For the text-containing cell, return its midpoint in [x, y] coordinate format. 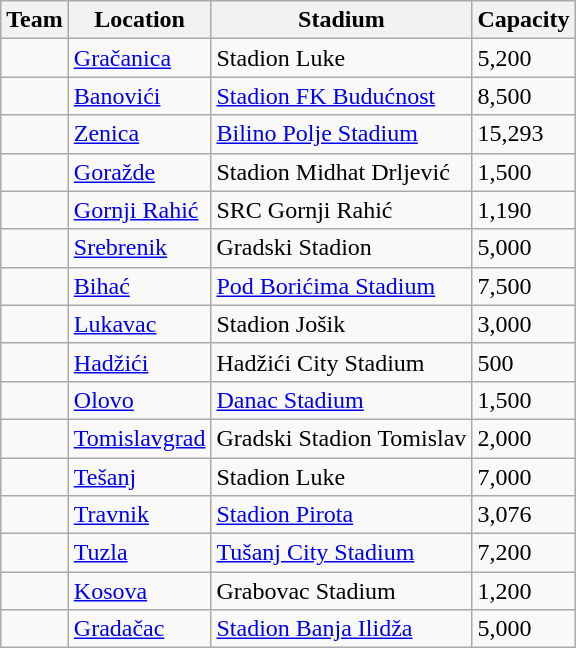
Stadion Midhat Drljević [342, 172]
2,000 [524, 438]
Team [35, 20]
Stadion FK Budućnost [342, 96]
15,293 [524, 134]
500 [524, 362]
Tešanj [140, 477]
Banovići [140, 96]
Location [140, 20]
Gračanica [140, 58]
7,500 [524, 286]
Gradski Stadion Tomislav [342, 438]
Stadium [342, 20]
Kosova [140, 591]
Bihać [140, 286]
7,000 [524, 477]
Hadžići [140, 362]
Travnik [140, 515]
Olovo [140, 400]
5,200 [524, 58]
3,000 [524, 324]
3,076 [524, 515]
Goražde [140, 172]
Capacity [524, 20]
SRC Gornji Rahić [342, 210]
Grabovac Stadium [342, 591]
Hadžići City Stadium [342, 362]
Gradačac [140, 629]
Tuzla [140, 553]
Stadion Jošik [342, 324]
Stadion Banja Ilidža [342, 629]
Tomislavgrad [140, 438]
Bilino Polje Stadium [342, 134]
8,500 [524, 96]
7,200 [524, 553]
Danac Stadium [342, 400]
Stadion Pirota [342, 515]
Gornji Rahić [140, 210]
1,190 [524, 210]
Lukavac [140, 324]
Pod Borićima Stadium [342, 286]
Srebrenik [140, 248]
Tušanj City Stadium [342, 553]
Gradski Stadion [342, 248]
Zenica [140, 134]
1,200 [524, 591]
